Identify which cell holds the provided text, then report its [x, y] central coordinate. 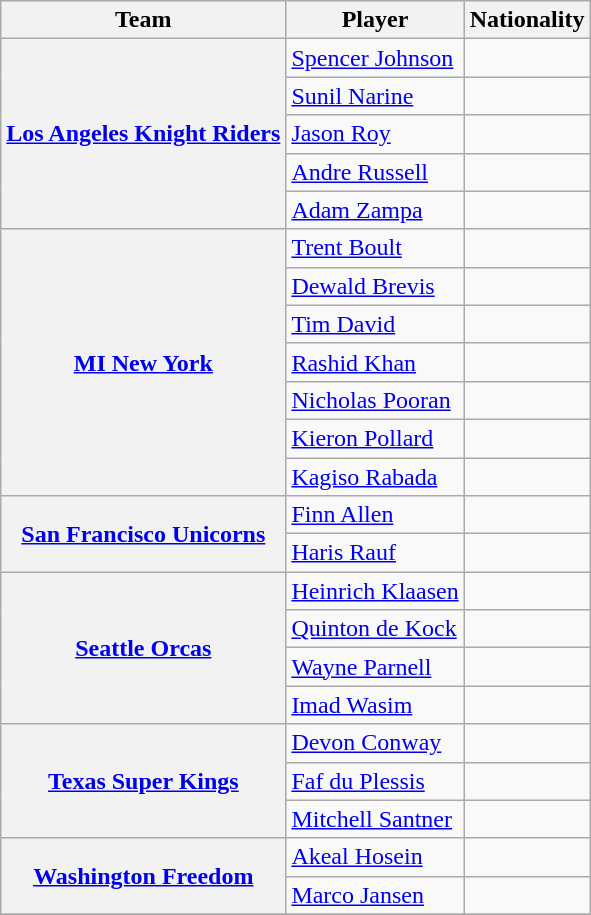
Adam Zampa [375, 210]
Andre Russell [375, 172]
Mitchell Santner [375, 819]
Wayne Parnell [375, 667]
MI New York [144, 362]
Tim David [375, 324]
Washington Freedom [144, 876]
Spencer Johnson [375, 58]
Devon Conway [375, 743]
Sunil Narine [375, 96]
Imad Wasim [375, 705]
Team [144, 20]
Finn Allen [375, 515]
San Francisco Unicorns [144, 534]
Kagiso Rabada [375, 477]
Player [375, 20]
Nationality [527, 20]
Kieron Pollard [375, 438]
Texas Super Kings [144, 781]
Trent Boult [375, 248]
Haris Rauf [375, 553]
Rashid Khan [375, 362]
Los Angeles Knight Riders [144, 134]
Faf du Plessis [375, 781]
Quinton de Kock [375, 629]
Akeal Hosein [375, 857]
Nicholas Pooran [375, 400]
Seattle Orcas [144, 648]
Jason Roy [375, 134]
Heinrich Klaasen [375, 591]
Marco Jansen [375, 895]
Dewald Brevis [375, 286]
